Scan for the cell matching the given text and deliver its (X, Y) coordinate at center. 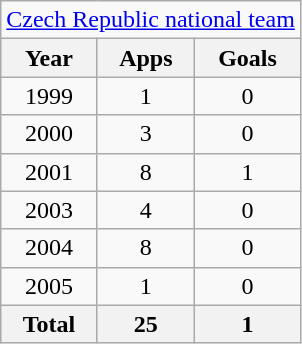
4 (146, 210)
Total (49, 324)
2000 (49, 134)
2005 (49, 286)
25 (146, 324)
2001 (49, 172)
Goals (248, 58)
Year (49, 58)
2004 (49, 248)
Apps (146, 58)
2003 (49, 210)
3 (146, 134)
1999 (49, 96)
Czech Republic national team (151, 20)
